Identify which cell holds the provided text, then report its [x, y] central coordinate. 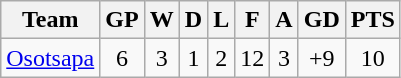
D [193, 20]
GD [322, 20]
1 [193, 58]
Team [50, 20]
6 [122, 58]
GP [122, 20]
W [162, 20]
PTS [372, 20]
L [222, 20]
2 [222, 58]
F [252, 20]
Osotsapa [50, 58]
10 [372, 58]
12 [252, 58]
+9 [322, 58]
A [284, 20]
